Return (X, Y) of the center of cell containing provided text 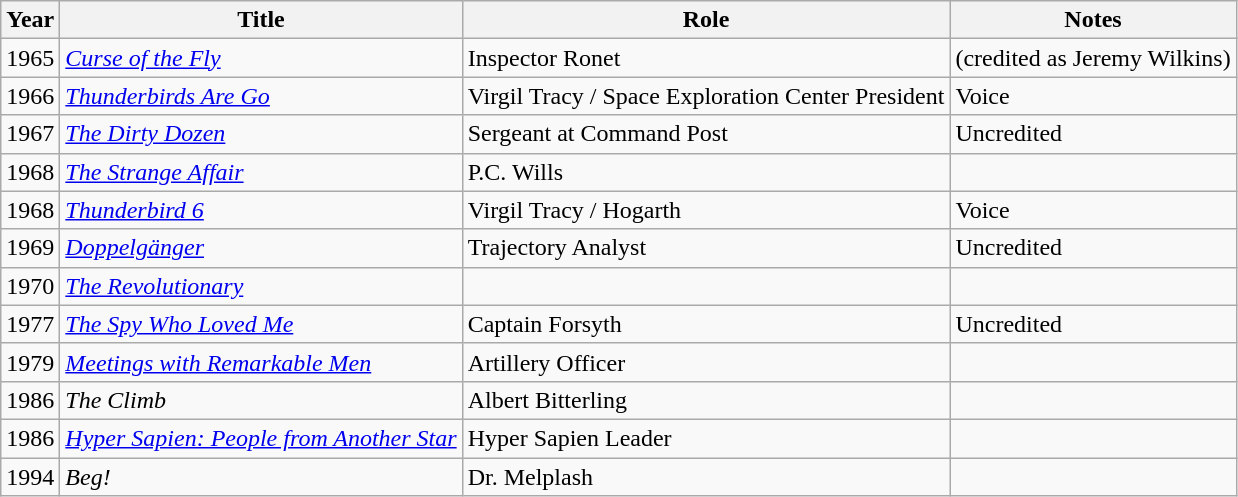
Inspector Ronet (706, 58)
Albert Bitterling (706, 400)
1969 (30, 248)
Sergeant at Command Post (706, 134)
1979 (30, 362)
1967 (30, 134)
The Climb (261, 400)
Meetings with Remarkable Men (261, 362)
1965 (30, 58)
Trajectory Analyst (706, 248)
1970 (30, 286)
Hyper Sapien Leader (706, 438)
The Strange Affair (261, 172)
The Revolutionary (261, 286)
Year (30, 20)
Thunderbirds Are Go (261, 96)
P.C. Wills (706, 172)
Title (261, 20)
The Spy Who Loved Me (261, 324)
Virgil Tracy / Hogarth (706, 210)
Curse of the Fly (261, 58)
Captain Forsyth (706, 324)
1994 (30, 477)
The Dirty Dozen (261, 134)
Dr. Melplash (706, 477)
Artillery Officer (706, 362)
Role (706, 20)
1977 (30, 324)
Doppelgänger (261, 248)
Beg! (261, 477)
(credited as Jeremy Wilkins) (1093, 58)
1966 (30, 96)
Notes (1093, 20)
Hyper Sapien: People from Another Star (261, 438)
Virgil Tracy / Space Exploration Center President (706, 96)
Thunderbird 6 (261, 210)
